Determine the [x, y] coordinate at the center of the cell enclosing the given text.  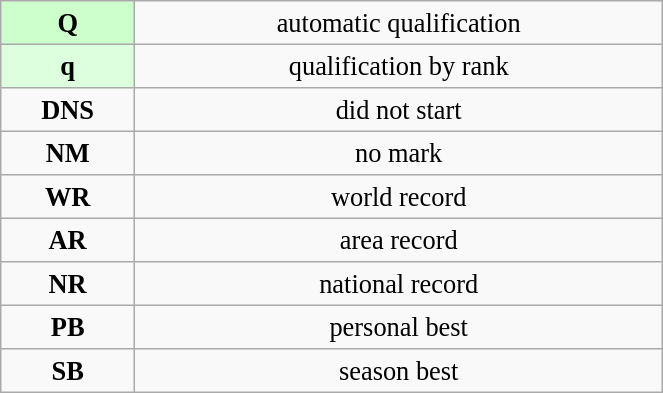
world record [399, 197]
season best [399, 371]
qualification by rank [399, 66]
AR [68, 240]
SB [68, 371]
q [68, 66]
DNS [68, 109]
national record [399, 284]
did not start [399, 109]
no mark [399, 153]
WR [68, 197]
automatic qualification [399, 22]
PB [68, 327]
personal best [399, 327]
Q [68, 22]
NR [68, 284]
NM [68, 153]
area record [399, 240]
